Provide the (X, Y) coordinate of the cell's center where the given text is located.  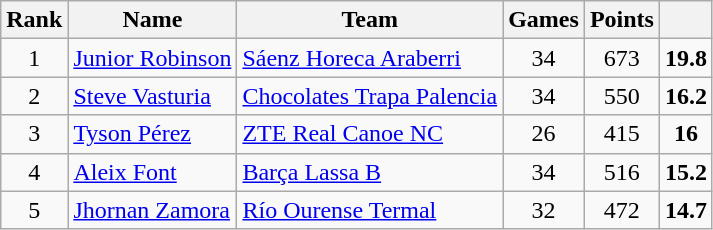
Sáenz Horeca Araberri (370, 58)
14.7 (686, 210)
2 (34, 96)
673 (622, 58)
Junior Robinson (152, 58)
Jhornan Zamora (152, 210)
Tyson Pérez (152, 134)
1 (34, 58)
26 (544, 134)
3 (34, 134)
550 (622, 96)
ZTE Real Canoe NC (370, 134)
16 (686, 134)
Chocolates Trapa Palencia (370, 96)
Rank (34, 20)
32 (544, 210)
15.2 (686, 172)
Team (370, 20)
Games (544, 20)
415 (622, 134)
Points (622, 20)
4 (34, 172)
Río Ourense Termal (370, 210)
Name (152, 20)
Aleix Font (152, 172)
516 (622, 172)
5 (34, 210)
19.8 (686, 58)
Barça Lassa B (370, 172)
Steve Vasturia (152, 96)
472 (622, 210)
16.2 (686, 96)
